Pinpoint the cell where the given text exists, returning its (X, Y) midpoint coordinate. 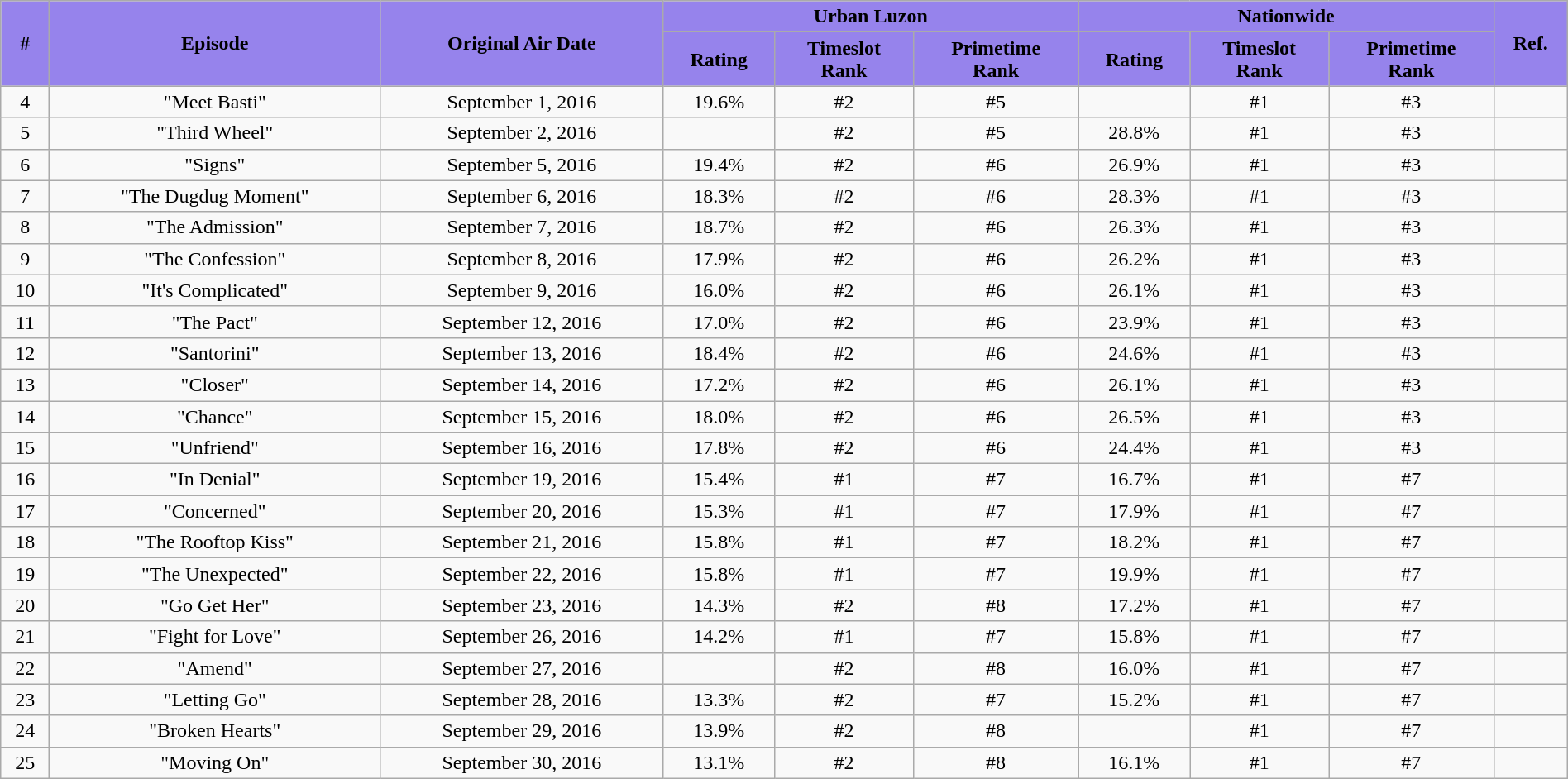
10 (25, 290)
"Meet Basti" (215, 102)
September 21, 2016 (522, 542)
September 5, 2016 (522, 165)
16.1% (1135, 762)
"Moving On" (215, 762)
September 28, 2016 (522, 700)
September 14, 2016 (522, 385)
15.4% (719, 480)
16.7% (1135, 480)
September 1, 2016 (522, 102)
September 16, 2016 (522, 448)
"In Denial" (215, 480)
"Go Get Her" (215, 605)
# (25, 43)
"The Rooftop Kiss" (215, 542)
September 9, 2016 (522, 290)
8 (25, 227)
14.3% (719, 605)
Urban Luzon (871, 17)
13.9% (719, 731)
"Broken Hearts" (215, 731)
13.3% (719, 700)
20 (25, 605)
17.8% (719, 448)
September 12, 2016 (522, 322)
26.2% (1135, 259)
"Chance" (215, 416)
"The Pact" (215, 322)
19.9% (1135, 574)
12 (25, 353)
28.8% (1135, 133)
"The Admission" (215, 227)
26.3% (1135, 227)
September 13, 2016 (522, 353)
September 22, 2016 (522, 574)
15.2% (1135, 700)
Ref. (1530, 43)
September 30, 2016 (522, 762)
18.0% (719, 416)
September 19, 2016 (522, 480)
5 (25, 133)
19.4% (719, 165)
September 26, 2016 (522, 637)
Original Air Date (522, 43)
"Letting Go" (215, 700)
14 (25, 416)
7 (25, 196)
"Signs" (215, 165)
24 (25, 731)
17 (25, 511)
"Third Wheel" (215, 133)
17.0% (719, 322)
15.3% (719, 511)
16 (25, 480)
"Amend" (215, 668)
"The Dugdug Moment" (215, 196)
26.5% (1135, 416)
September 27, 2016 (522, 668)
18.7% (719, 227)
"Fight for Love" (215, 637)
"Closer" (215, 385)
September 2, 2016 (522, 133)
"Concerned" (215, 511)
18.3% (719, 196)
"It's Complicated" (215, 290)
14.2% (719, 637)
"The Unexpected" (215, 574)
September 15, 2016 (522, 416)
September 7, 2016 (522, 227)
September 29, 2016 (522, 731)
September 20, 2016 (522, 511)
Episode (215, 43)
13 (25, 385)
"Unfriend" (215, 448)
25 (25, 762)
24.6% (1135, 353)
6 (25, 165)
23.9% (1135, 322)
28.3% (1135, 196)
26.9% (1135, 165)
23 (25, 700)
24.4% (1135, 448)
"Santorini" (215, 353)
13.1% (719, 762)
18.2% (1135, 542)
19 (25, 574)
11 (25, 322)
Nationwide (1286, 17)
September 23, 2016 (522, 605)
"The Confession" (215, 259)
19.6% (719, 102)
4 (25, 102)
21 (25, 637)
18.4% (719, 353)
September 8, 2016 (522, 259)
September 6, 2016 (522, 196)
22 (25, 668)
18 (25, 542)
9 (25, 259)
15 (25, 448)
